Locate the cell with the specified text and output its (x, y) center coordinate. 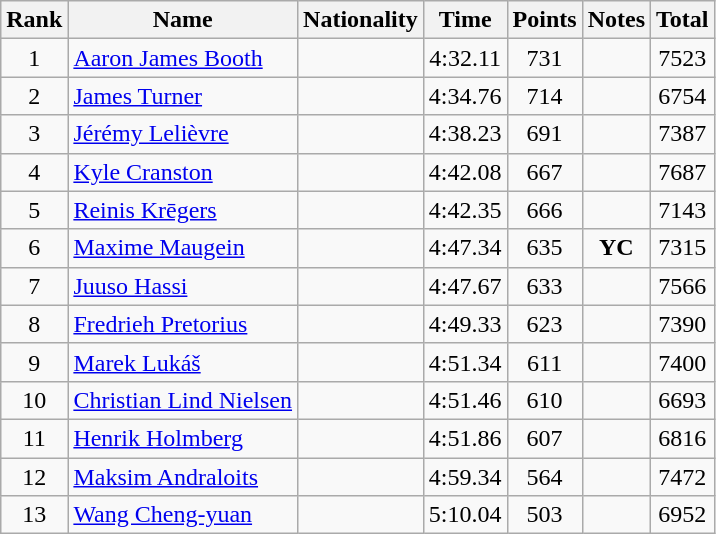
5:10.04 (465, 515)
7143 (683, 210)
2 (34, 96)
4:49.33 (465, 324)
7315 (683, 248)
635 (544, 248)
564 (544, 477)
4 (34, 172)
6816 (683, 438)
Aaron James Booth (183, 58)
Kyle Cranston (183, 172)
7390 (683, 324)
6693 (683, 400)
YC (616, 248)
6754 (683, 96)
Henrik Holmberg (183, 438)
7 (34, 286)
James Turner (183, 96)
1 (34, 58)
7523 (683, 58)
633 (544, 286)
Notes (616, 20)
Juuso Hassi (183, 286)
Points (544, 20)
5 (34, 210)
6 (34, 248)
4:51.46 (465, 400)
9 (34, 362)
4:32.11 (465, 58)
Christian Lind Nielsen (183, 400)
611 (544, 362)
4:51.86 (465, 438)
7387 (683, 134)
7687 (683, 172)
4:59.34 (465, 477)
4:38.23 (465, 134)
667 (544, 172)
Maksim Andraloits (183, 477)
623 (544, 324)
8 (34, 324)
4:47.34 (465, 248)
714 (544, 96)
731 (544, 58)
666 (544, 210)
Reinis Krēgers (183, 210)
4:42.35 (465, 210)
503 (544, 515)
Time (465, 20)
7400 (683, 362)
Maxime Maugein (183, 248)
Nationality (361, 20)
7472 (683, 477)
Rank (34, 20)
607 (544, 438)
691 (544, 134)
10 (34, 400)
Name (183, 20)
4:42.08 (465, 172)
Total (683, 20)
Jérémy Lelièvre (183, 134)
4:47.67 (465, 286)
4:51.34 (465, 362)
4:34.76 (465, 96)
Fredrieh Pretorius (183, 324)
Marek Lukáš (183, 362)
12 (34, 477)
6952 (683, 515)
610 (544, 400)
7566 (683, 286)
3 (34, 134)
11 (34, 438)
Wang Cheng-yuan (183, 515)
13 (34, 515)
